From the cell containing the given text, extract its center point as [x, y] coordinate. 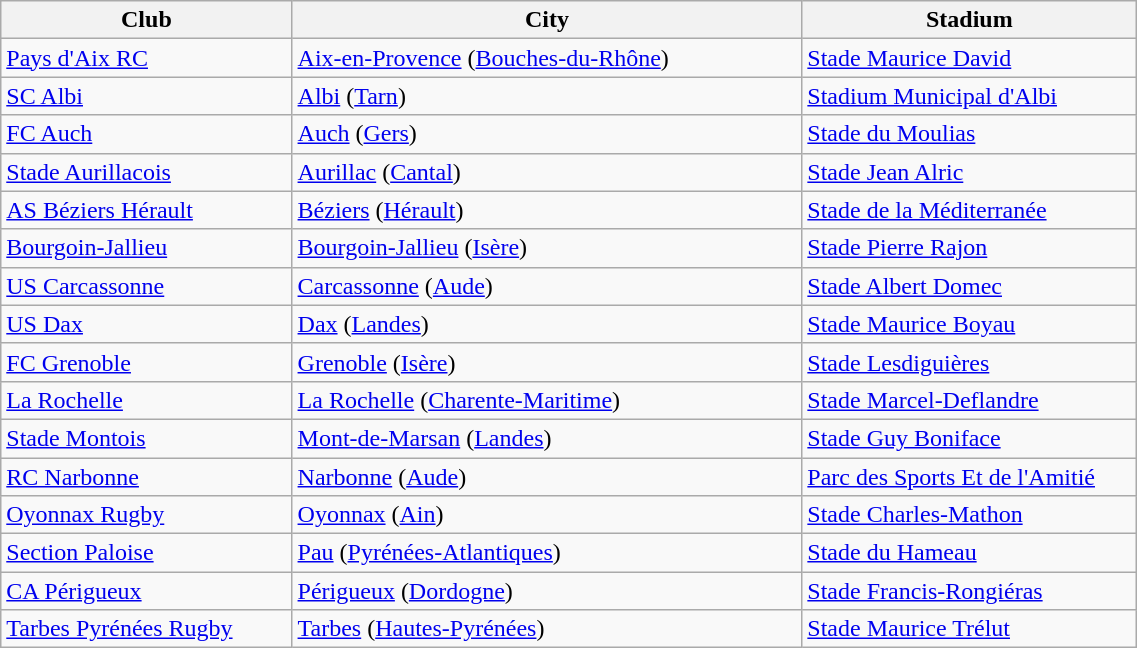
Stade Maurice Trélut [970, 629]
Stadium [970, 20]
FC Auch [146, 134]
Tarbes Pyrénées Rugby [146, 629]
Bourgoin-Jallieu (Isère) [547, 248]
Auch (Gers) [547, 134]
CA Périgueux [146, 591]
Béziers (Hérault) [547, 210]
Stade Albert Domec [970, 286]
La Rochelle [146, 400]
Parc des Sports Et de l'Amitié [970, 477]
AS Béziers Hérault [146, 210]
Aurillac (Cantal) [547, 172]
Stadium Municipal d'Albi [970, 96]
Pays d'Aix RC [146, 58]
Aix-en-Provence (Bouches-du-Rhône) [547, 58]
Stade Lesdiguières [970, 362]
US Carcassonne [146, 286]
Périgueux (Dordogne) [547, 591]
Stade Marcel-Deflandre [970, 400]
Narbonne (Aude) [547, 477]
Stade Pierre Rajon [970, 248]
Stade Francis-Rongiéras [970, 591]
US Dax [146, 324]
Stade Aurillacois [146, 172]
Stade du Hameau [970, 553]
Tarbes (Hautes-Pyrénées) [547, 629]
Stade Maurice David [970, 58]
Bourgoin-Jallieu [146, 248]
Stade de la Méditerranée [970, 210]
FC Grenoble [146, 362]
Grenoble (Isère) [547, 362]
Stade Montois [146, 438]
Carcassonne (Aude) [547, 286]
Stade Charles-Mathon [970, 515]
SC Albi [146, 96]
Albi (Tarn) [547, 96]
La Rochelle (Charente-Maritime) [547, 400]
Section Paloise [146, 553]
Oyonnax Rugby [146, 515]
Stade Guy Boniface [970, 438]
Dax (Landes) [547, 324]
Stade du Moulias [970, 134]
Stade Jean Alric [970, 172]
Mont-de-Marsan (Landes) [547, 438]
City [547, 20]
Stade Maurice Boyau [970, 324]
Oyonnax (Ain) [547, 515]
Club [146, 20]
Pau (Pyrénées-Atlantiques) [547, 553]
RC Narbonne [146, 477]
